Detect which cell encompasses the target text, then output its (X, Y) center coordinate. 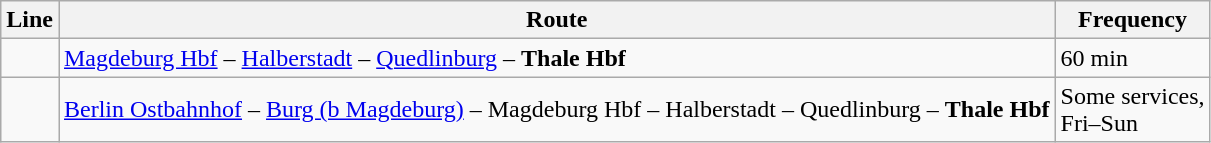
60 min (1132, 58)
Berlin Ostbahnhof – Burg (b Magdeburg) – Magdeburg Hbf – Halberstadt – Quedlinburg – Thale Hbf (556, 110)
Frequency (1132, 20)
Line (30, 20)
Some services,Fri–Sun (1132, 110)
Magdeburg Hbf – Halberstadt – Quedlinburg – Thale Hbf (556, 58)
Route (556, 20)
